Identify which cell holds the provided text, then report its (x, y) central coordinate. 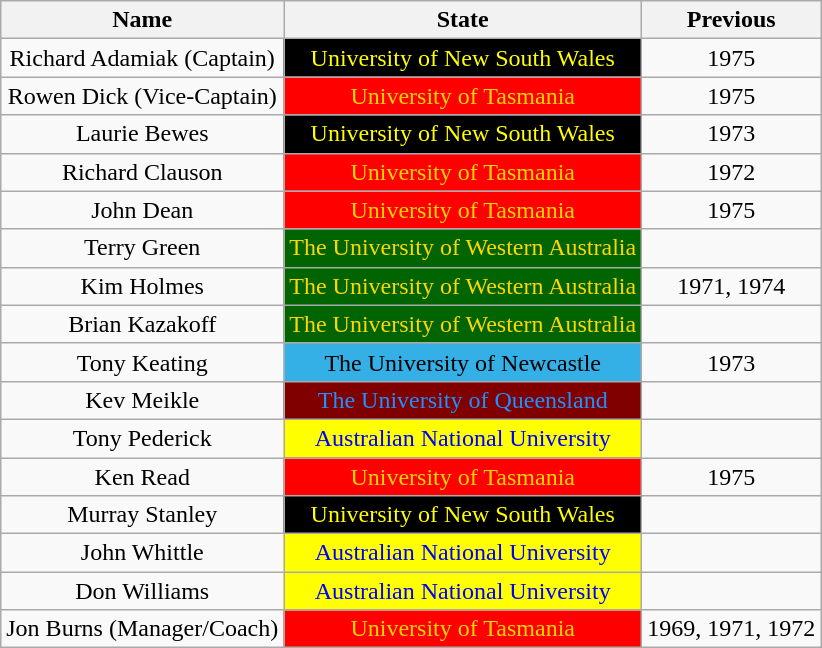
1971, 1974 (732, 286)
Previous (732, 20)
Murray Stanley (142, 515)
Richard Clauson (142, 172)
Brian Kazakoff (142, 324)
The University of Newcastle (463, 362)
John Whittle (142, 553)
Don Williams (142, 591)
Tony Pederick (142, 438)
John Dean (142, 210)
Tony Keating (142, 362)
The University of Queensland (463, 400)
1969, 1971, 1972 (732, 629)
Kev Meikle (142, 400)
State (463, 20)
Kim Holmes (142, 286)
Ken Read (142, 477)
1972 (732, 172)
Name (142, 20)
Laurie Bewes (142, 134)
Terry Green (142, 248)
Rowen Dick (Vice-Captain) (142, 96)
Richard Adamiak (Captain) (142, 58)
Jon Burns (Manager/Coach) (142, 629)
